Detect which cell encompasses the target text, then output its [x, y] center coordinate. 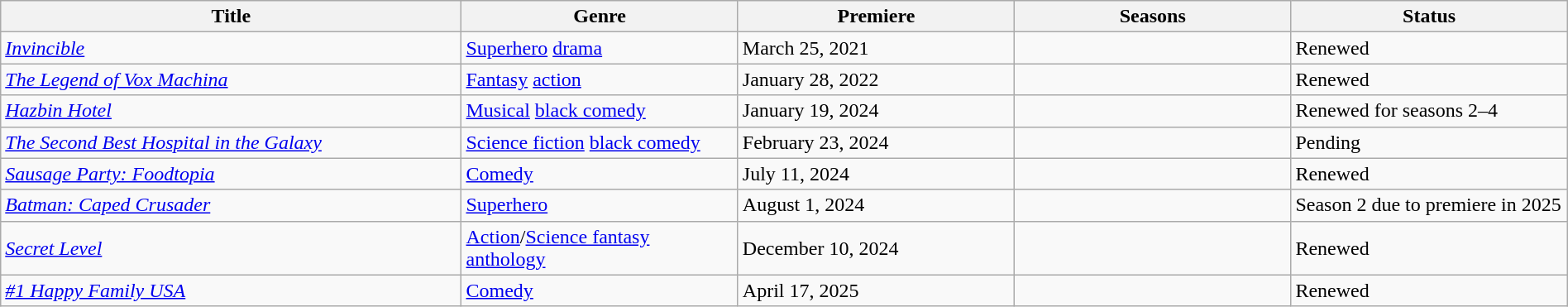
Hazbin Hotel [232, 111]
Pending [1429, 142]
Superhero drama [600, 48]
Invincible [232, 48]
Title [232, 17]
Musical black comedy [600, 111]
July 11, 2024 [876, 174]
Batman: Caped Crusader [232, 205]
Seasons [1153, 17]
Science fiction black comedy [600, 142]
Season 2 due to premiere in 2025 [1429, 205]
December 10, 2024 [876, 248]
August 1, 2024 [876, 205]
February 23, 2024 [876, 142]
Fantasy action [600, 79]
April 17, 2025 [876, 290]
Genre [600, 17]
January 28, 2022 [876, 79]
March 25, 2021 [876, 48]
Premiere [876, 17]
January 19, 2024 [876, 111]
Action/Science fantasy anthology [600, 248]
Sausage Party: Foodtopia [232, 174]
Renewed for seasons 2–4 [1429, 111]
The Second Best Hospital in the Galaxy [232, 142]
The Legend of Vox Machina [232, 79]
Secret Level [232, 248]
Superhero [600, 205]
Status [1429, 17]
#1 Happy Family USA [232, 290]
